Extract the [X, Y] coordinate from the center of the cell holding the provided text.  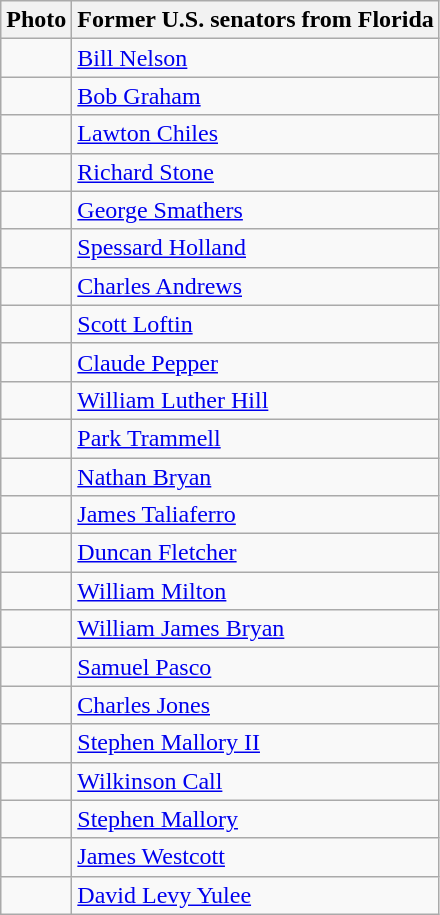
William James Bryan [256, 629]
Wilkinson Call [256, 781]
Charles Jones [256, 705]
Lawton Chiles [256, 134]
Samuel Pasco [256, 667]
Bill Nelson [256, 58]
Spessard Holland [256, 248]
Richard Stone [256, 172]
Stephen Mallory II [256, 743]
William Milton [256, 591]
James Westcott [256, 857]
Scott Loftin [256, 324]
Claude Pepper [256, 362]
Nathan Bryan [256, 477]
Park Trammell [256, 438]
Stephen Mallory [256, 819]
Photo [36, 20]
David Levy Yulee [256, 895]
George Smathers [256, 210]
Duncan Fletcher [256, 553]
Former U.S. senators from Florida [256, 20]
Bob Graham [256, 96]
Charles Andrews [256, 286]
James Taliaferro [256, 515]
William Luther Hill [256, 400]
